Return the [x, y] coordinate for the center point of the cell that contains the specified text.  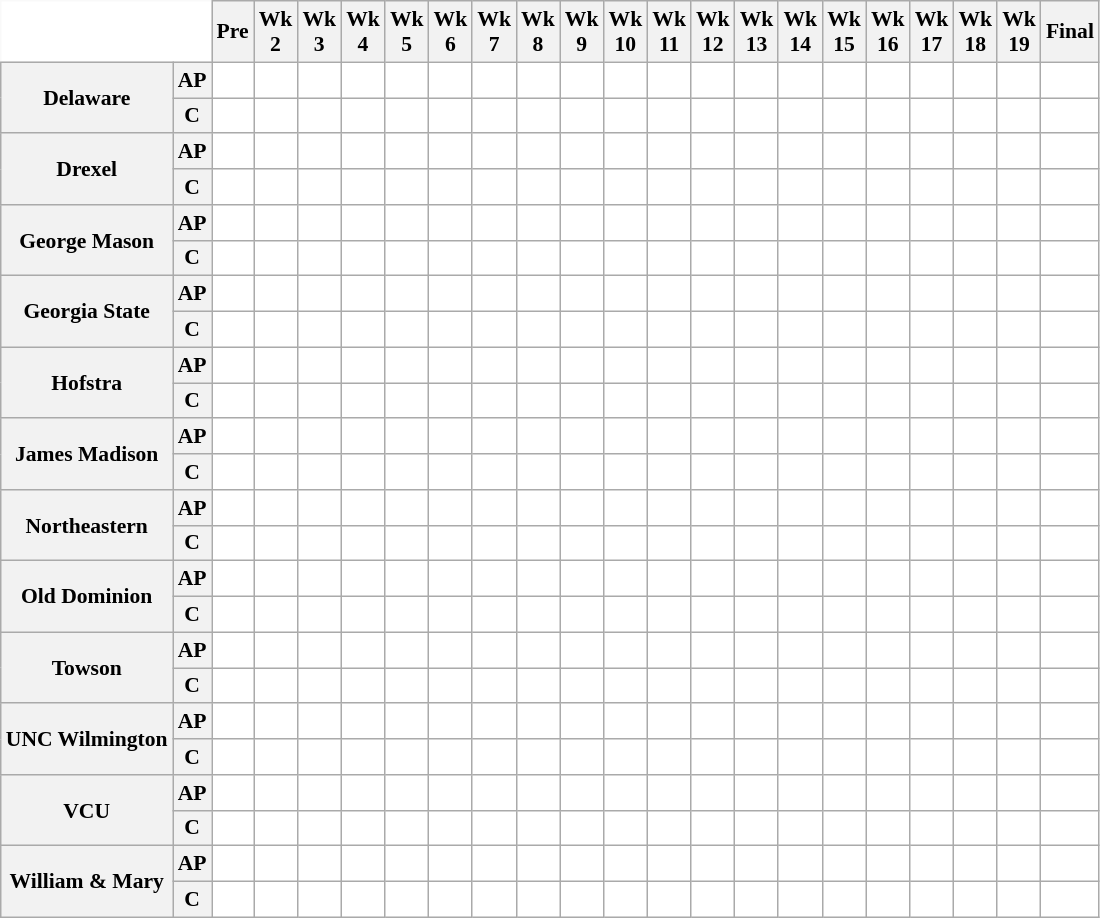
Wk8 [538, 32]
Wk13 [757, 32]
Pre [233, 32]
Wk4 [363, 32]
Georgia State [87, 312]
VCU [87, 810]
Wk19 [1019, 32]
Wk2 [276, 32]
Old Dominion [87, 596]
Wk17 [932, 32]
Wk16 [888, 32]
Towson [87, 668]
Wk12 [713, 32]
William & Mary [87, 882]
Wk11 [669, 32]
Final [1070, 32]
Wk14 [800, 32]
Wk10 [625, 32]
Northeastern [87, 526]
Wk6 [451, 32]
Wk9 [582, 32]
Wk18 [975, 32]
Wk7 [494, 32]
UNC Wilmington [87, 740]
Drexel [87, 170]
Hofstra [87, 382]
Wk5 [407, 32]
Wk3 [319, 32]
George Mason [87, 240]
James Madison [87, 454]
Wk15 [844, 32]
Delaware [87, 98]
